Capture the cell that displays the provided text and extract its [X, Y] central coordinate. 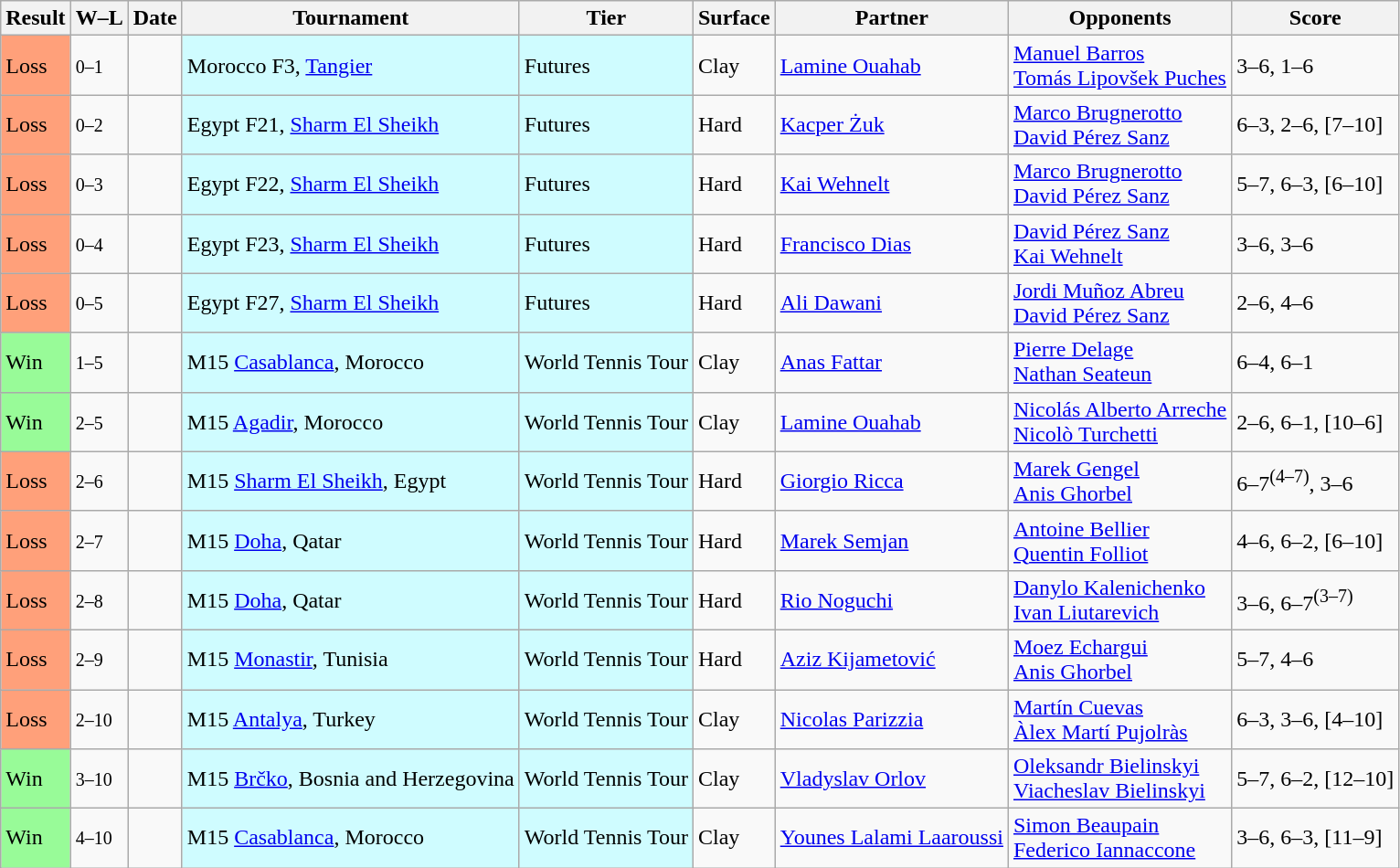
3–6, 6–7(3–7) [1316, 599]
2–5 [99, 422]
0–3 [99, 185]
0–5 [99, 303]
6–4, 6–1 [1316, 362]
6–3, 2–6, [7–10] [1316, 124]
Marek Semjan [892, 541]
Jordi Muñoz Abreu David Pérez Sanz [1119, 303]
Francisco Dias [892, 243]
Oleksandr Bielinskyi Viacheslav Bielinskyi [1119, 778]
Rio Noguchi [892, 599]
2–7 [99, 541]
Kai Wehnelt [892, 185]
Marek Gengel Anis Ghorbel [1119, 481]
Giorgio Ricca [892, 481]
0–1 [99, 66]
0–4 [99, 243]
Kacper Żuk [892, 124]
Vladyslav Orlov [892, 778]
Nicolas Parizzia [892, 718]
Ali Dawani [892, 303]
2–6, 4–6 [1316, 303]
6–3, 3–6, [4–10] [1316, 718]
Egypt F22, Sharm El Sheikh [351, 185]
3–6, 1–6 [1316, 66]
Date [155, 18]
3–10 [99, 778]
Simon Beaupain Federico Iannaccone [1119, 839]
Pierre Delage Nathan Seateun [1119, 362]
Moez Echargui Anis Ghorbel [1119, 660]
5–7, 6–3, [6–10] [1316, 185]
Martín Cuevas Àlex Martí Pujolràs [1119, 718]
5–7, 4–6 [1316, 660]
Result [36, 18]
1–5 [99, 362]
6–7(4–7), 3–6 [1316, 481]
Morocco F3, Tangier [351, 66]
Egypt F23, Sharm El Sheikh [351, 243]
2–8 [99, 599]
4–10 [99, 839]
4–6, 6–2, [6–10] [1316, 541]
Surface [734, 18]
Score [1316, 18]
Egypt F21, Sharm El Sheikh [351, 124]
M15 Monastir, Tunisia [351, 660]
M15 Sharm El Sheikh, Egypt [351, 481]
Younes Lalami Laaroussi [892, 839]
2–9 [99, 660]
Danylo Kalenichenko Ivan Liutarevich [1119, 599]
0–2 [99, 124]
W–L [99, 18]
Egypt F27, Sharm El Sheikh [351, 303]
Antoine Bellier Quentin Folliot [1119, 541]
2–6, 6–1, [10–6] [1316, 422]
M15 Antalya, Turkey [351, 718]
Tier [606, 18]
Tournament [351, 18]
Aziz Kijametović [892, 660]
Anas Fattar [892, 362]
M15 Brčko, Bosnia and Herzegovina [351, 778]
Opponents [1119, 18]
Manuel Barros Tomás Lipovšek Puches [1119, 66]
3–6, 6–3, [11–9] [1316, 839]
Nicolás Alberto Arreche Nicolò Turchetti [1119, 422]
5–7, 6–2, [12–10] [1316, 778]
M15 Agadir, Morocco [351, 422]
David Pérez Sanz Kai Wehnelt [1119, 243]
3–6, 3–6 [1316, 243]
Partner [892, 18]
2–6 [99, 481]
2–10 [99, 718]
